Capture the cell that displays the provided text and extract its (x, y) central coordinate. 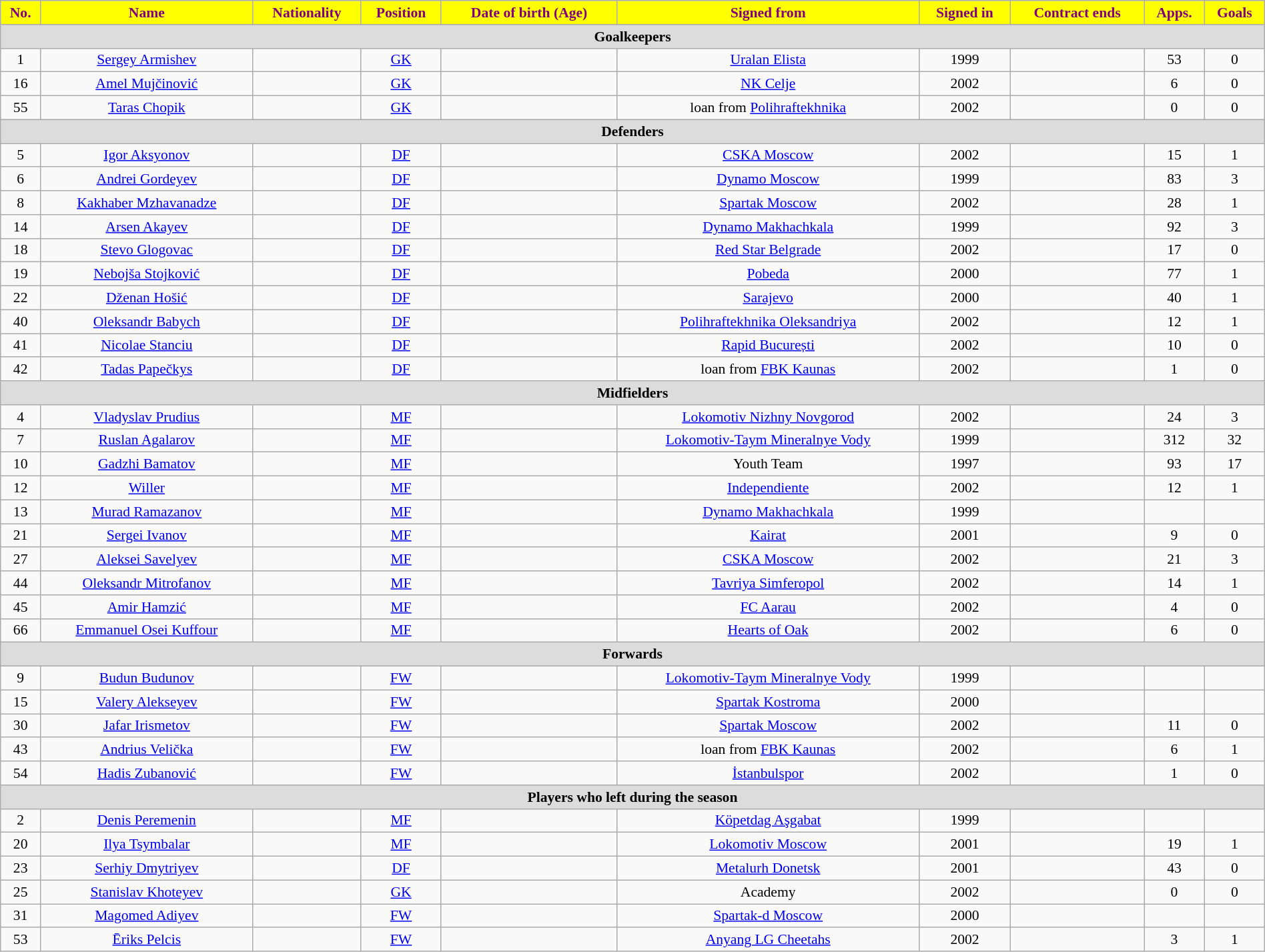
18 (21, 250)
28 (1174, 203)
93 (1174, 464)
Taras Chopik (147, 108)
77 (1174, 274)
30 (21, 726)
Lokomotiv Moscow (769, 845)
Anyang LG Cheetahs (769, 940)
Name (147, 13)
1997 (965, 464)
Signed in (965, 13)
Nicolae Stanciu (147, 346)
5 (21, 155)
42 (21, 370)
Apps. (1174, 13)
23 (21, 869)
Gadzhi Bamatov (147, 464)
Aleksei Savelyev (147, 560)
Players who left during the season (632, 797)
Sarajevo (769, 298)
Emmanuel Osei Kuffour (147, 630)
Sergey Armishev (147, 60)
Arsen Akayev (147, 227)
NK Celje (769, 84)
Oleksandr Babych (147, 322)
Ilya Tsymbalar (147, 845)
Tadas Papečkys (147, 370)
83 (1174, 179)
Kakhaber Mzhavanadze (147, 203)
11 (1174, 726)
Budun Budunov (147, 678)
Independiente (769, 488)
22 (21, 298)
Amel Mujčinović (147, 84)
Lokomotiv Nizhny Novgorod (769, 417)
Contract ends (1077, 13)
İstanbulspor (769, 773)
Polihraftekhnika Oleksandriya (769, 322)
Pobeda (769, 274)
Ruslan Agalarov (147, 440)
7 (21, 440)
No. (21, 13)
Sergei Ivanov (147, 536)
Andrei Gordeyev (147, 179)
Spartak-d Moscow (769, 916)
8 (21, 203)
45 (21, 607)
Goalkeepers (632, 37)
Denis Peremenin (147, 821)
Midfielders (632, 393)
Magomed Adiyev (147, 916)
Willer (147, 488)
Kairat (769, 536)
Serhiy Dmytriyev (147, 869)
Köpetdag Aşgabat (769, 821)
FC Aarau (769, 607)
Rapid București (769, 346)
16 (21, 84)
92 (1174, 227)
Ēriks Pelcis (147, 940)
Position (402, 13)
Dženan Hošić (147, 298)
Stanislav Khoteyev (147, 892)
Uralan Elista (769, 60)
Hearts of Oak (769, 630)
Date of birth (Age) (528, 13)
25 (21, 892)
20 (21, 845)
Oleksandr Mitrofanov (147, 583)
Goals (1234, 13)
Defenders (632, 131)
Spartak Kostroma (769, 702)
31 (21, 916)
Andrius Velička (147, 750)
Signed from (769, 13)
Vladyslav Prudius (147, 417)
Murad Ramazanov (147, 512)
Red Star Belgrade (769, 250)
44 (21, 583)
Stevo Glogovac (147, 250)
41 (21, 346)
Tavriya Simferopol (769, 583)
Metalurh Donetsk (769, 869)
54 (21, 773)
24 (1174, 417)
2 (21, 821)
Amir Hamzić (147, 607)
Youth Team (769, 464)
66 (21, 630)
Forwards (632, 654)
55 (21, 108)
Nationality (307, 13)
312 (1174, 440)
Valery Alekseyev (147, 702)
Igor Aksyonov (147, 155)
Nebojša Stojković (147, 274)
32 (1234, 440)
loan from Polihraftekhnika (769, 108)
Hadis Zubanović (147, 773)
13 (21, 512)
Jafar Irismetov (147, 726)
27 (21, 560)
Dynamo Moscow (769, 179)
Academy (769, 892)
